Pinpoint the cell where the given text exists, returning its [x, y] midpoint coordinate. 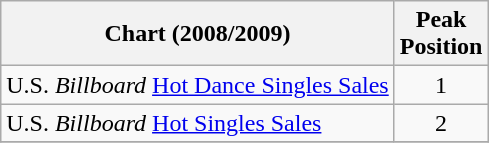
U.S. Billboard Hot Singles Sales [198, 123]
2 [441, 123]
1 [441, 85]
PeakPosition [441, 34]
Chart (2008/2009) [198, 34]
U.S. Billboard Hot Dance Singles Sales [198, 85]
